From the cell containing the given text, extract its center point as (x, y) coordinate. 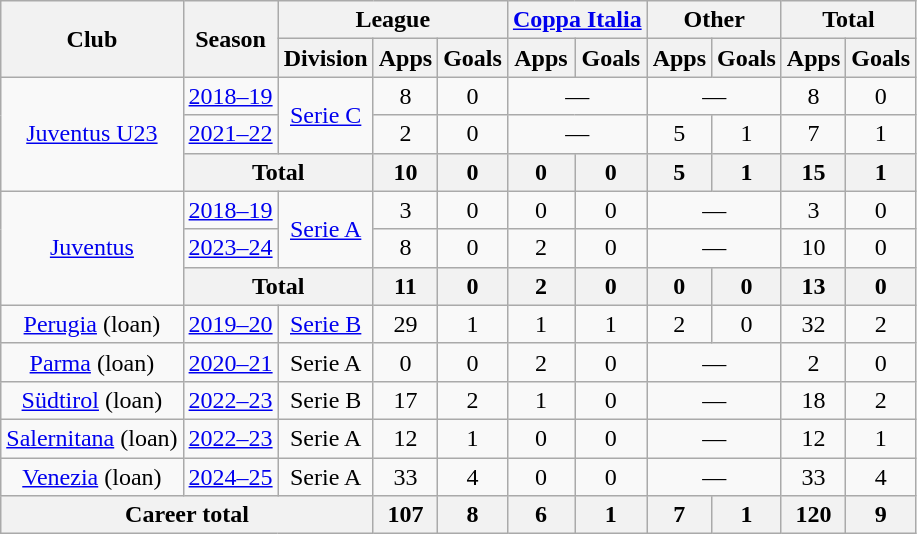
Südtirol (loan) (92, 400)
2024–25 (230, 477)
15 (813, 172)
Perugia (loan) (92, 324)
107 (405, 515)
17 (405, 400)
Salernitana (loan) (92, 438)
2021–22 (230, 134)
6 (540, 515)
2023–24 (230, 248)
Season (230, 39)
Serie C (326, 115)
Career total (187, 515)
2019–20 (230, 324)
League (392, 20)
Club (92, 39)
9 (881, 515)
Parma (loan) (92, 362)
13 (813, 286)
29 (405, 324)
2020–21 (230, 362)
Division (326, 58)
11 (405, 286)
18 (813, 400)
Juventus (92, 248)
32 (813, 324)
Venezia (loan) (92, 477)
120 (813, 515)
Other (714, 20)
Juventus U23 (92, 134)
Coppa Italia (577, 20)
